Identify which cell holds the provided text, then report its [x, y] central coordinate. 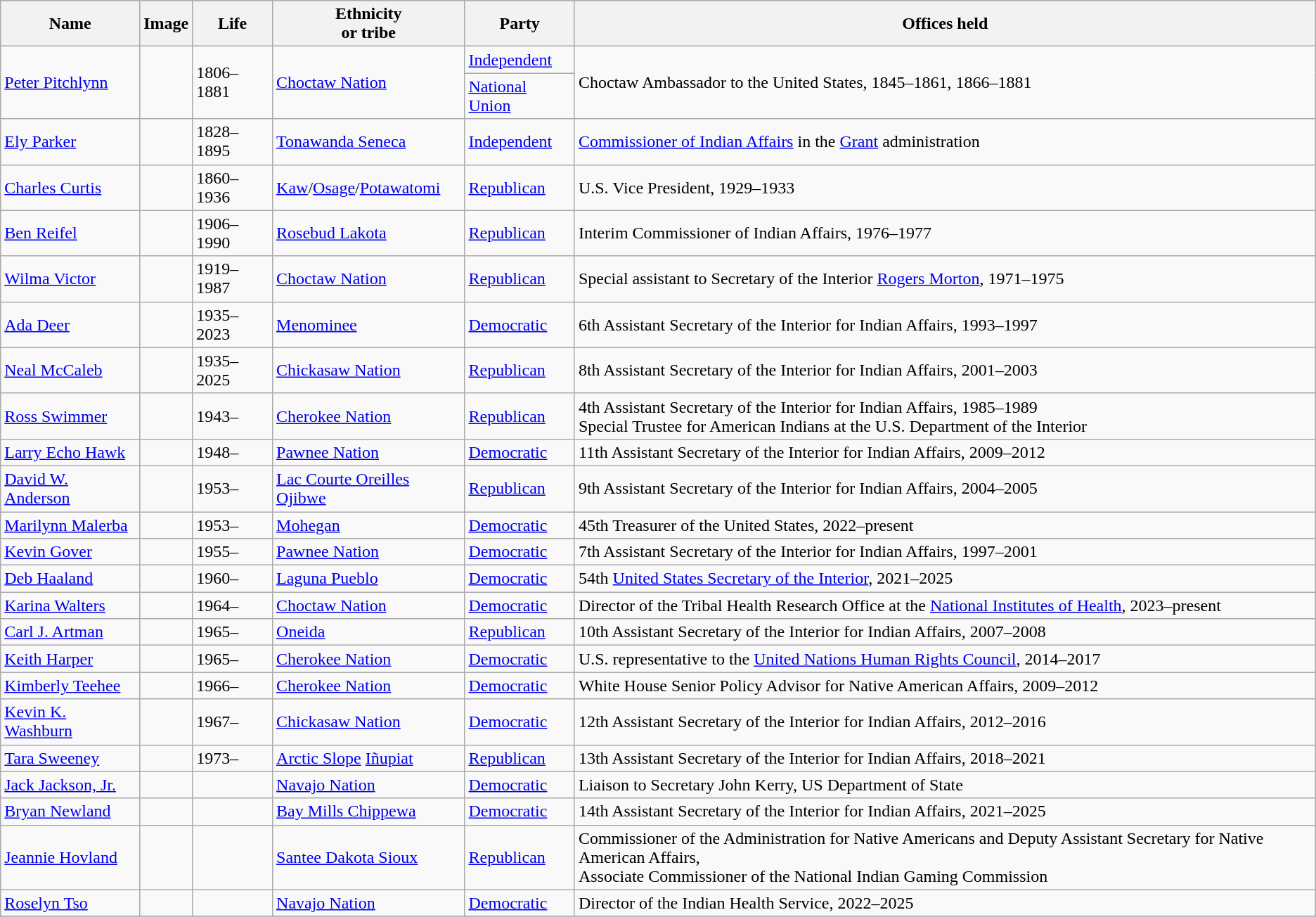
13th Assistant Secretary of the Interior for Indian Affairs, 2018–2021 [945, 758]
Menominee [368, 325]
Roselyn Tso [70, 903]
White House Senior Policy Advisor for Native American Affairs, 2009–2012 [945, 686]
1806–1881 [233, 83]
Offices held [945, 24]
1943– [233, 416]
54th United States Secretary of the Interior, 2021–2025 [945, 579]
1964– [233, 605]
Tonawanda Seneca [368, 142]
Jeannie Hovland [70, 857]
Ethnicityor tribe [368, 24]
National Union [520, 96]
Neal McCaleb [70, 370]
1906–1990 [233, 233]
1973– [233, 758]
Rosebud Lakota [368, 233]
U.S. Vice President, 1929–1933 [945, 187]
1935–2025 [233, 370]
1948– [233, 452]
Kevin K. Washburn [70, 722]
Kaw/Osage/Potawatomi [368, 187]
1828–1895 [233, 142]
1955– [233, 552]
11th Assistant Secretary of the Interior for Indian Affairs, 2009–2012 [945, 452]
David W. Anderson [70, 488]
Choctaw Ambassador to the United States, 1845–1861, 1866–1881 [945, 83]
Tara Sweeney [70, 758]
Director of the Tribal Health Research Office at the National Institutes of Health, 2023–present [945, 605]
Arctic Slope Iñupiat [368, 758]
4th Assistant Secretary of the Interior for Indian Affairs, 1985–1989 Special Trustee for American Indians at the U.S. Department of the Interior [945, 416]
Life [233, 24]
Liaison to Secretary John Kerry, US Department of State [945, 785]
12th Assistant Secretary of the Interior for Indian Affairs, 2012–2016 [945, 722]
Deb Haaland [70, 579]
Ada Deer [70, 325]
45th Treasurer of the United States, 2022–present [945, 525]
14th Assistant Secretary of the Interior for Indian Affairs, 2021–2025 [945, 812]
Carl J. Artman [70, 632]
Santee Dakota Sioux [368, 857]
Larry Echo Hawk [70, 452]
Ross Swimmer [70, 416]
Director of the Indian Health Service, 2022–2025 [945, 903]
Marilynn Malerba [70, 525]
Keith Harper [70, 659]
Commissioner of Indian Affairs in the Grant administration [945, 142]
1960– [233, 579]
Special assistant to Secretary of the Interior Rogers Morton, 1971–1975 [945, 278]
Name [70, 24]
Kimberly Teehee [70, 686]
Ely Parker [70, 142]
Kevin Gover [70, 552]
10th Assistant Secretary of the Interior for Indian Affairs, 2007–2008 [945, 632]
Charles Curtis [70, 187]
1860–1936 [233, 187]
Jack Jackson, Jr. [70, 785]
1919–1987 [233, 278]
1935–2023 [233, 325]
Karina Walters [70, 605]
1966– [233, 686]
U.S. representative to the United Nations Human Rights Council, 2014–2017 [945, 659]
Ben Reifel [70, 233]
Oneida [368, 632]
Lac Courte Oreilles Ojibwe [368, 488]
1967– [233, 722]
Peter Pitchlynn [70, 83]
8th Assistant Secretary of the Interior for Indian Affairs, 2001–2003 [945, 370]
9th Assistant Secretary of the Interior for Indian Affairs, 2004–2005 [945, 488]
Laguna Pueblo [368, 579]
6th Assistant Secretary of the Interior for Indian Affairs, 1993–1997 [945, 325]
Wilma Victor [70, 278]
Bay Mills Chippewa [368, 812]
Bryan Newland [70, 812]
Image [166, 24]
7th Assistant Secretary of the Interior for Indian Affairs, 1997–2001 [945, 552]
Party [520, 24]
Interim Commissioner of Indian Affairs, 1976–1977 [945, 233]
Mohegan [368, 525]
